Scan for the cell matching the given text and deliver its (X, Y) coordinate at center. 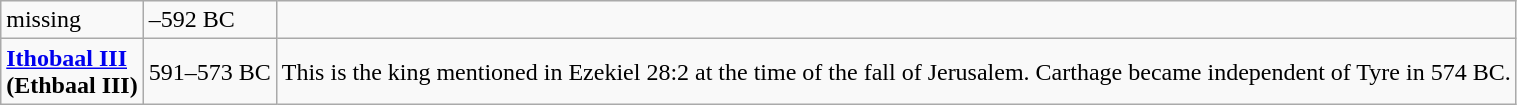
–592 BC (210, 20)
This is the king mentioned in Ezekiel 28:2 at the time of the fall of Jerusalem. Carthage became independent of Tyre in 574 BC. (896, 72)
missing (72, 20)
591–573 BC (210, 72)
Ithobaal III(Ethbaal III) (72, 72)
